Find where the given text appears and provide that cell's center as [X, Y] coordinate. 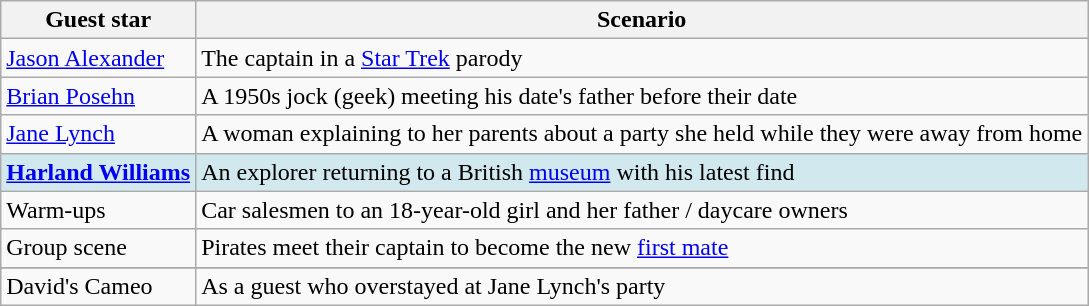
Brian Posehn [98, 96]
A woman explaining to her parents about a party she held while they were away from home [642, 134]
Jason Alexander [98, 58]
The captain in a Star Trek parody [642, 58]
An explorer returning to a British museum with his latest find [642, 172]
Car salesmen to an 18-year-old girl and her father / daycare owners [642, 210]
Pirates meet their captain to become the new first mate [642, 248]
Harland Williams [98, 172]
Group scene [98, 248]
Scenario [642, 20]
David's Cameo [98, 286]
Warm-ups [98, 210]
Jane Lynch [98, 134]
As a guest who overstayed at Jane Lynch's party [642, 286]
Guest star [98, 20]
A 1950s jock (geek) meeting his date's father before their date [642, 96]
